Detect which cell encompasses the target text, then output its [X, Y] center coordinate. 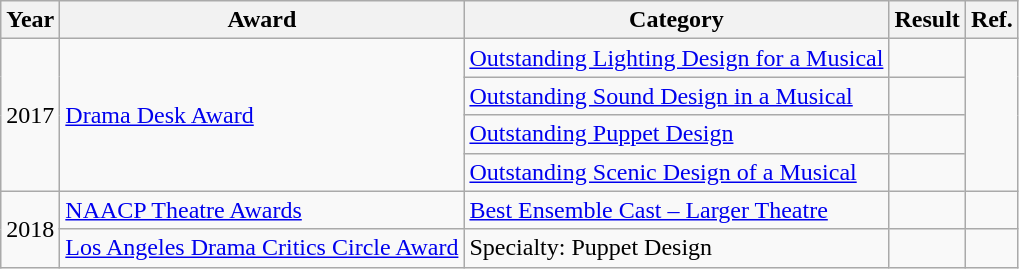
Year [30, 20]
Award [262, 20]
Best Ensemble Cast – Larger Theatre [676, 210]
Outstanding Puppet Design [676, 134]
Result [927, 20]
2017 [30, 115]
Los Angeles Drama Critics Circle Award [262, 248]
Category [676, 20]
Specialty: Puppet Design [676, 248]
Outstanding Lighting Design for a Musical [676, 58]
Drama Desk Award [262, 115]
2018 [30, 229]
Outstanding Scenic Design of a Musical [676, 172]
NAACP Theatre Awards [262, 210]
Outstanding Sound Design in a Musical [676, 96]
Ref. [992, 20]
